Detect which cell encompasses the target text, then output its [x, y] center coordinate. 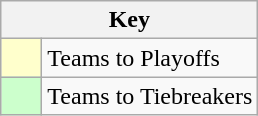
Teams to Playoffs [150, 58]
Teams to Tiebreakers [150, 96]
Key [130, 20]
